Determine the [x, y] coordinate at the center of the cell enclosing the given text.  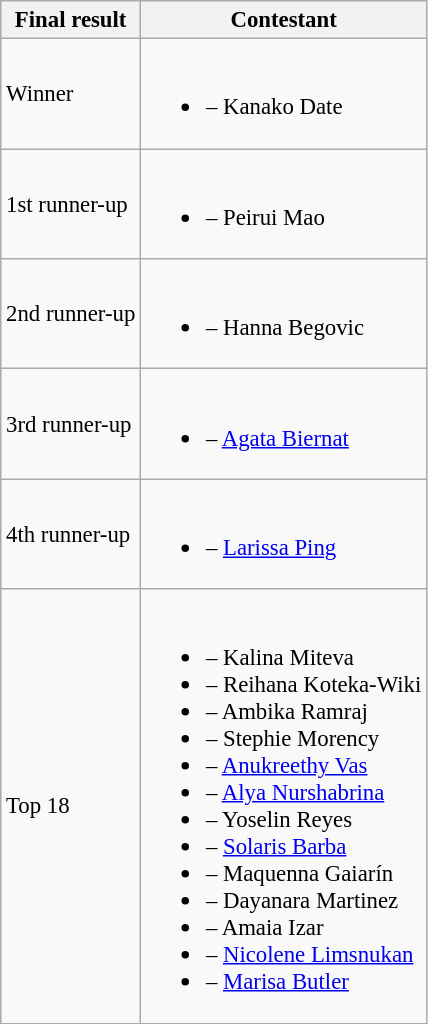
– Agata Biernat [284, 424]
– Hanna Begovic [284, 314]
Top 18 [71, 806]
Winner [71, 94]
– Peirui Mao [284, 204]
Contestant [284, 20]
Final result [71, 20]
3rd runner-up [71, 424]
– Kanako Date [284, 94]
2nd runner-up [71, 314]
4th runner-up [71, 534]
– Larissa Ping [284, 534]
1st runner-up [71, 204]
